Capture the cell that displays the provided text and extract its [x, y] central coordinate. 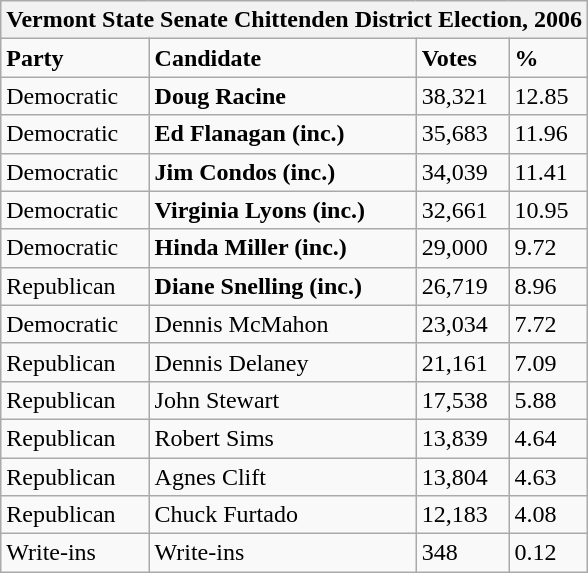
Diane Snelling (inc.) [282, 286]
Chuck Furtado [282, 515]
38,321 [462, 96]
Jim Condos (inc.) [282, 172]
Ed Flanagan (inc.) [282, 134]
9.72 [548, 248]
Party [75, 58]
13,839 [462, 438]
29,000 [462, 248]
21,161 [462, 362]
4.63 [548, 477]
0.12 [548, 553]
13,804 [462, 477]
348 [462, 553]
35,683 [462, 134]
Hinda Miller (inc.) [282, 248]
12.85 [548, 96]
34,039 [462, 172]
17,538 [462, 400]
Agnes Clift [282, 477]
4.64 [548, 438]
Doug Racine [282, 96]
Votes [462, 58]
12,183 [462, 515]
4.08 [548, 515]
% [548, 58]
Candidate [282, 58]
7.09 [548, 362]
8.96 [548, 286]
7.72 [548, 324]
Robert Sims [282, 438]
Dennis McMahon [282, 324]
Vermont State Senate Chittenden District Election, 2006 [294, 20]
Dennis Delaney [282, 362]
23,034 [462, 324]
5.88 [548, 400]
11.41 [548, 172]
11.96 [548, 134]
John Stewart [282, 400]
32,661 [462, 210]
10.95 [548, 210]
Virginia Lyons (inc.) [282, 210]
26,719 [462, 286]
